Find where the given text appears and provide that cell's center as (X, Y) coordinate. 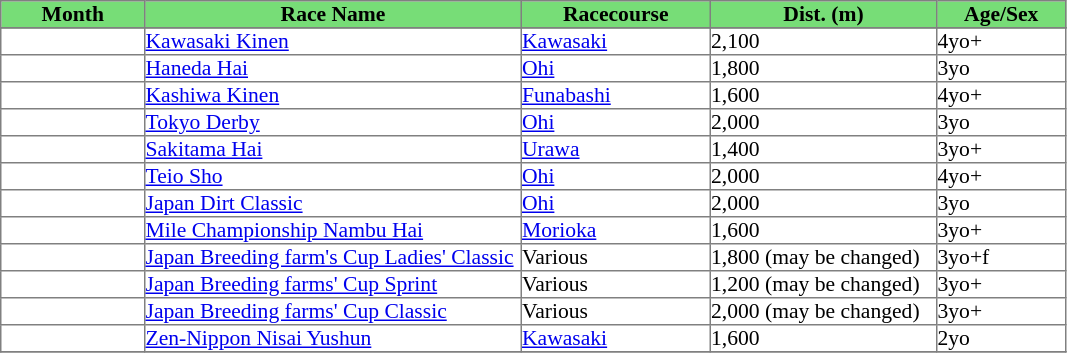
2,000 (may be changed) (823, 312)
Dist. (m) (823, 14)
Teio Sho (333, 176)
Morioka (616, 230)
3yo+f (1002, 258)
Kashiwa Kinen (333, 96)
1,800 (823, 68)
Japan Breeding farm's Cup Ladies' Classic (333, 258)
Mile Championship Nambu Hai (333, 230)
1,200 (may be changed) (823, 284)
2,100 (823, 42)
Racecourse (616, 14)
Tokyo Derby (333, 122)
Sakitama Hai (333, 150)
Age/Sex (1002, 14)
Funabashi (616, 96)
2yo (1002, 338)
Japan Breeding farms' Cup Sprint (333, 284)
1,800 (may be changed) (823, 258)
Urawa (616, 150)
Haneda Hai (333, 68)
Zen-Nippon Nisai Yushun (333, 338)
1,400 (823, 150)
Kawasaki Kinen (333, 42)
Race Name (333, 14)
Japan Breeding farms' Cup Classic (333, 312)
Japan Dirt Classic (333, 204)
Month (73, 14)
